Determine the [x, y] coordinate at the center of the cell enclosing the given text.  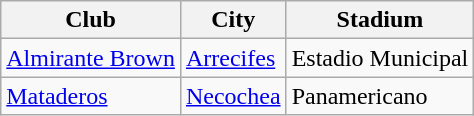
City [233, 20]
Almirante Brown [91, 58]
Arrecifes [233, 58]
Club [91, 20]
Stadium [380, 20]
Necochea [233, 96]
Panamericano [380, 96]
Mataderos [91, 96]
Estadio Municipal [380, 58]
